Return the (x, y) coordinate for the center point of the cell that contains the specified text.  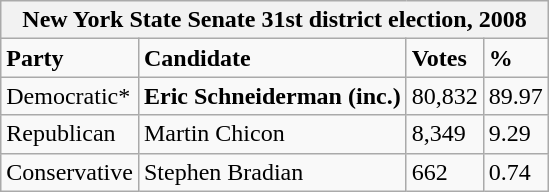
8,349 (444, 134)
Martin Chicon (272, 134)
Republican (70, 134)
80,832 (444, 96)
% (516, 58)
Eric Schneiderman (inc.) (272, 96)
Candidate (272, 58)
Democratic* (70, 96)
89.97 (516, 96)
Conservative (70, 172)
662 (444, 172)
Party (70, 58)
9.29 (516, 134)
Stephen Bradian (272, 172)
New York State Senate 31st district election, 2008 (275, 20)
0.74 (516, 172)
Votes (444, 58)
